Extract the (X, Y) coordinate from the center of the cell holding the provided text.  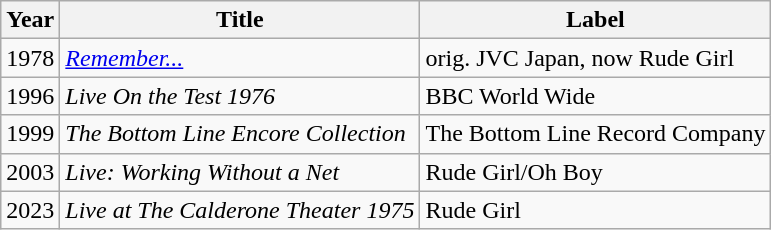
1978 (30, 58)
Title (240, 20)
orig. JVC Japan, now Rude Girl (596, 58)
2003 (30, 172)
BBC World Wide (596, 96)
2023 (30, 210)
Year (30, 20)
The Bottom Line Encore Collection (240, 134)
Rude Girl/Oh Boy (596, 172)
Label (596, 20)
1996 (30, 96)
Rude Girl (596, 210)
Live On the Test 1976 (240, 96)
The Bottom Line Record Company (596, 134)
Live at The Calderone Theater 1975 (240, 210)
Remember... (240, 58)
Live: Working Without a Net (240, 172)
1999 (30, 134)
